Provide the [X, Y] coordinate of the cell's center where the given text is located.  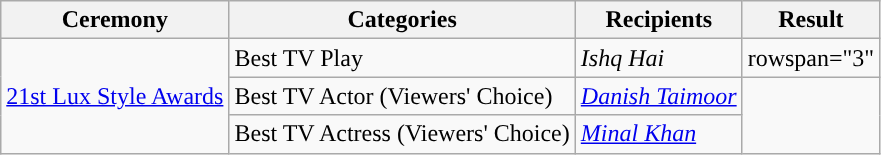
Best TV Actress (Viewers' Choice) [402, 134]
Result [811, 20]
21st Lux Style Awards [115, 96]
Best TV Actor (Viewers' Choice) [402, 96]
Ceremony [115, 20]
Recipients [658, 20]
Categories [402, 20]
Ishq Hai [658, 58]
Danish Taimoor [658, 96]
Minal Khan [658, 134]
Best TV Play [402, 58]
rowspan="3" [811, 58]
